Return [x, y] of the center of cell containing provided text 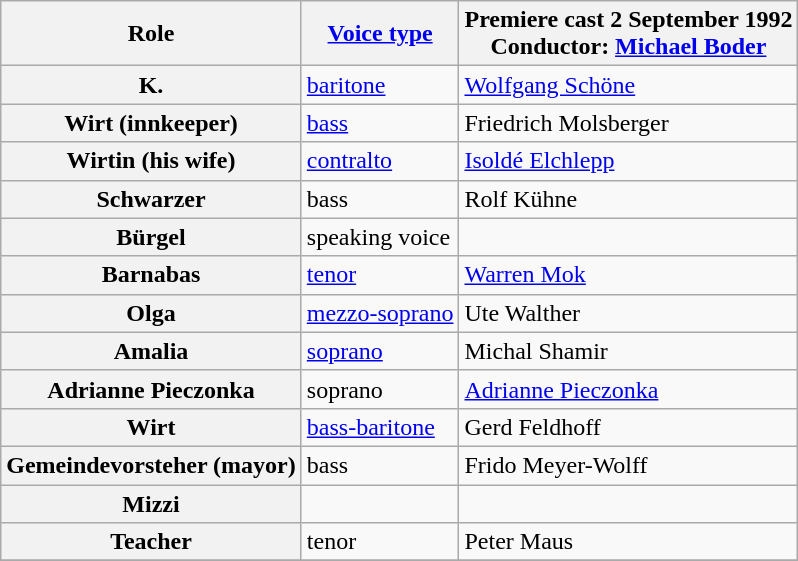
bass-baritone [380, 427]
Schwarzer [152, 199]
Mizzi [152, 503]
Frido Meyer-Wolff [628, 465]
Peter Maus [628, 542]
Voice type [380, 34]
contralto [380, 161]
Friedrich Molsberger [628, 123]
Rolf Kühne [628, 199]
Teacher [152, 542]
Gemeindevorsteher (mayor) [152, 465]
Wirtin (his wife) [152, 161]
Wolfgang Schöne [628, 85]
Michal Shamir [628, 351]
Barnabas [152, 275]
Isoldé Elchlepp [628, 161]
Role [152, 34]
Wirt [152, 427]
Amalia [152, 351]
baritone [380, 85]
Wirt (innkeeper) [152, 123]
Warren Mok [628, 275]
Bürgel [152, 237]
Gerd Feldhoff [628, 427]
Ute Walther [628, 313]
Premiere cast 2 September 1992Conductor: Michael Boder [628, 34]
K. [152, 85]
mezzo-soprano [380, 313]
Olga [152, 313]
speaking voice [380, 237]
